Scan for the cell matching the given text and deliver its [x, y] coordinate at center. 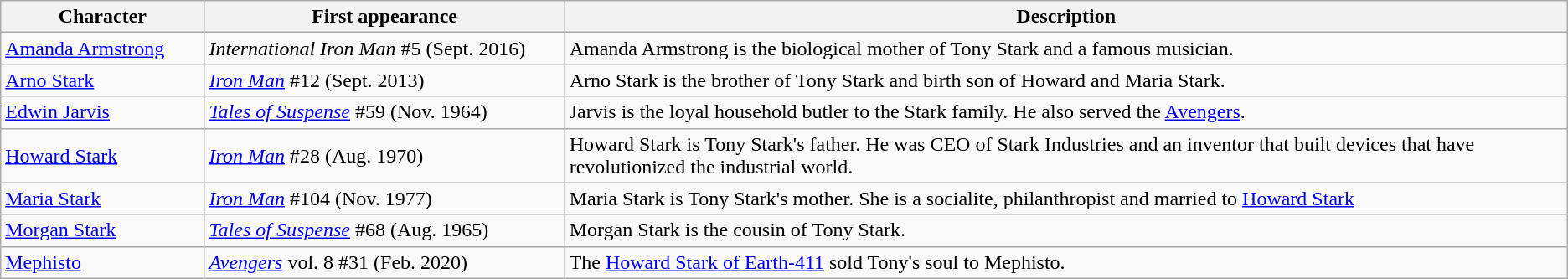
Iron Man #104 (Nov. 1977) [384, 199]
Mephisto [102, 262]
Maria Stark [102, 199]
Morgan Stark [102, 230]
International Iron Man #5 (Sept. 2016) [384, 49]
Character [102, 17]
Arno Stark [102, 80]
Tales of Suspense #68 (Aug. 1965) [384, 230]
Howard Stark [102, 156]
Edwin Jarvis [102, 112]
Maria Stark is Tony Stark's mother. She is a socialite, philanthropist and married to Howard Stark [1065, 199]
Avengers vol. 8 #31 (Feb. 2020) [384, 262]
Jarvis is the loyal household butler to the Stark family. He also served the Avengers. [1065, 112]
Amanda Armstrong is the biological mother of Tony Stark and a famous musician. [1065, 49]
Tales of Suspense #59 (Nov. 1964) [384, 112]
Iron Man #28 (Aug. 1970) [384, 156]
The Howard Stark of Earth-411 sold Tony's soul to Mephisto. [1065, 262]
Amanda Armstrong [102, 49]
Description [1065, 17]
Arno Stark is the brother of Tony Stark and birth son of Howard and Maria Stark. [1065, 80]
Howard Stark is Tony Stark's father. He was CEO of Stark Industries and an inventor that built devices that have revolutionized the industrial world. [1065, 156]
First appearance [384, 17]
Iron Man #12 (Sept. 2013) [384, 80]
Morgan Stark is the cousin of Tony Stark. [1065, 230]
